Extract the (x, y) coordinate from the center of the cell holding the provided text.  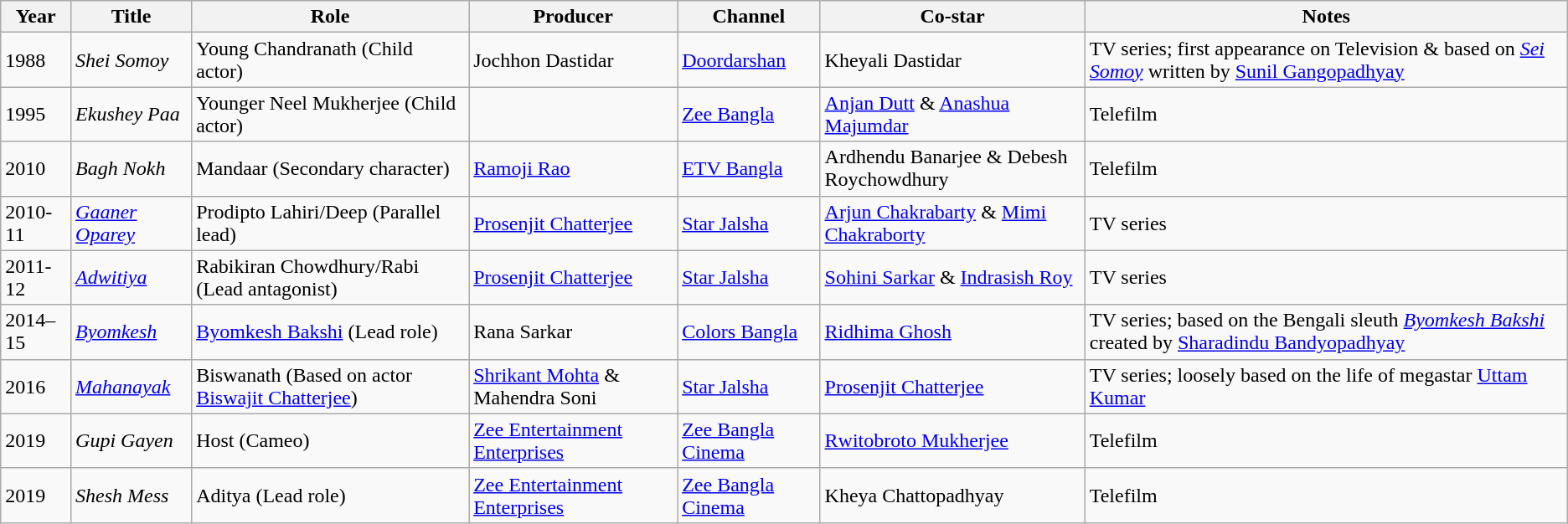
Channel (749, 17)
2016 (36, 387)
Sohini Sarkar & Indrasish Roy (952, 278)
Arjun Chakrabarty & Mimi Chakraborty (952, 223)
1995 (36, 114)
Aditya (Lead role) (330, 496)
Rabikiran Chowdhury/Rabi (Lead antagonist) (330, 278)
Ardhendu Banarjee & Debesh Roychowdhury (952, 169)
Notes (1326, 17)
Ekushey Paa (132, 114)
ETV Bangla (749, 169)
Kheya Chattopadhyay (952, 496)
Producer (573, 17)
Mahanayak (132, 387)
1988 (36, 60)
Colors Bangla (749, 331)
2014–15 (36, 331)
Ramoji Rao (573, 169)
Younger Neel Mukherjee (Child actor) (330, 114)
Bagh Nokh (132, 169)
Byomkesh (132, 331)
Shesh Mess (132, 496)
Role (330, 17)
Biswanath (Based on actor Biswajit Chatterjee) (330, 387)
Prodipto Lahiri/Deep (Parallel lead) (330, 223)
Rana Sarkar (573, 331)
2010 (36, 169)
2011-12 (36, 278)
Shei Somoy (132, 60)
Young Chandranath (Child actor) (330, 60)
Mandaar (Secondary character) (330, 169)
Shrikant Mohta & Mahendra Soni (573, 387)
Year (36, 17)
Host (Cameo) (330, 440)
Title (132, 17)
TV series; first appearance on Television & based on Sei Somoy written by Sunil Gangopadhyay (1326, 60)
Rwitobroto Mukherjee (952, 440)
Doordarshan (749, 60)
Adwitiya (132, 278)
TV series; loosely based on the life of megastar Uttam Kumar (1326, 387)
Gupi Gayen (132, 440)
Jochhon Dastidar (573, 60)
Co-star (952, 17)
TV series; based on the Bengali sleuth Byomkesh Bakshi created by Sharadindu Bandyopadhyay (1326, 331)
Byomkesh Bakshi (Lead role) (330, 331)
Ridhima Ghosh (952, 331)
Kheyali Dastidar (952, 60)
Zee Bangla (749, 114)
2010-11 (36, 223)
Anjan Dutt & Anashua Majumdar (952, 114)
Gaaner Oparey (132, 223)
